Provide the [X, Y] coordinate of the cell's center where the given text is located.  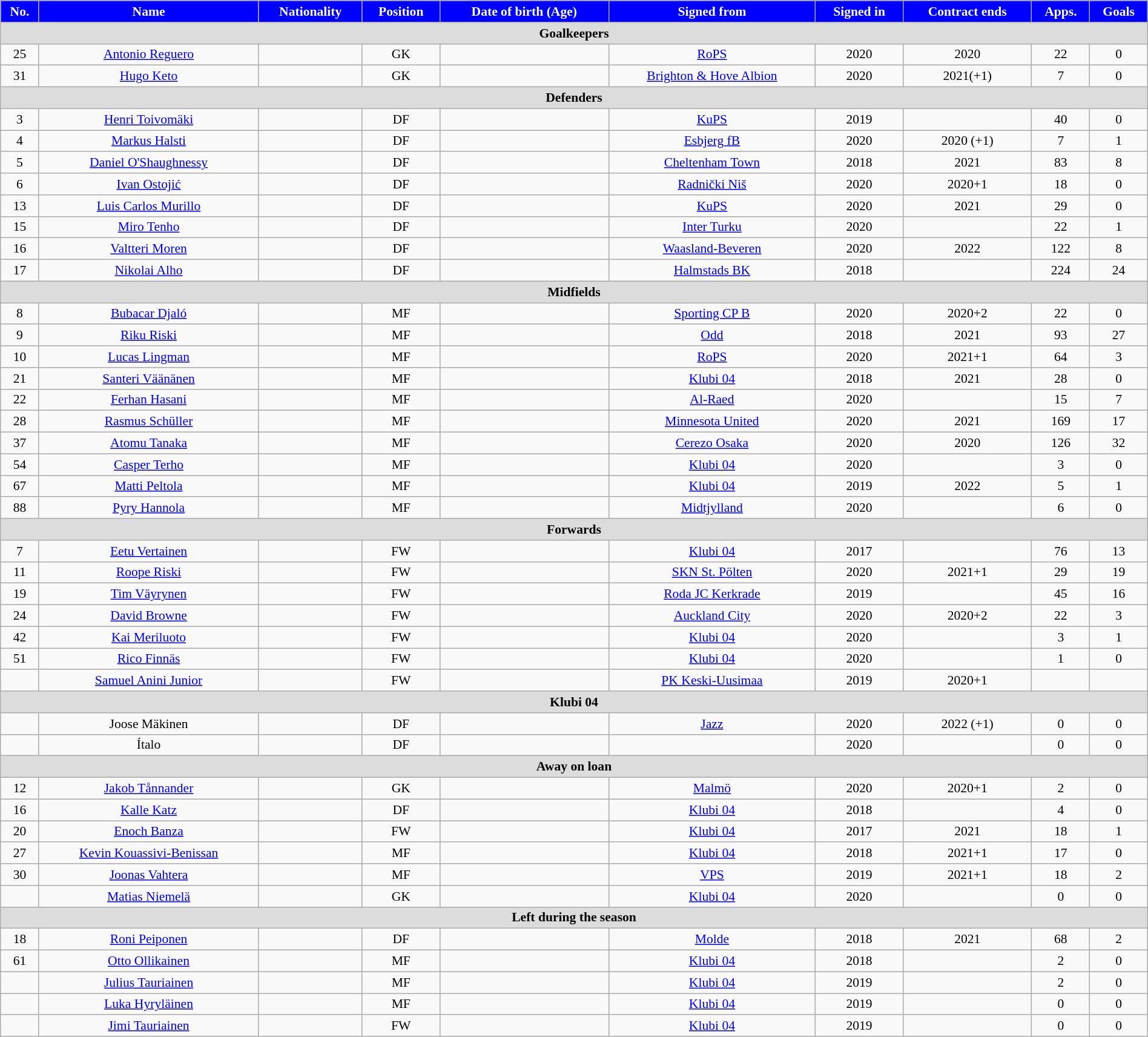
Henri Toivomäki [149, 119]
Tim Väyrynen [149, 594]
Casper Terho [149, 465]
Julius Tauriainen [149, 982]
32 [1119, 443]
Ivan Ostojić [149, 184]
11 [19, 572]
Jazz [712, 724]
Kevin Kouassivi-Benissan [149, 853]
40 [1061, 119]
Midfields [574, 292]
Date of birth (Age) [524, 12]
Hugo Keto [149, 76]
Jakob Tånnander [149, 789]
224 [1061, 271]
Valtteri Moren [149, 249]
Signed in [859, 12]
Waasland-Beveren [712, 249]
Roope Riski [149, 572]
No. [19, 12]
Apps. [1061, 12]
Antonio Reguero [149, 55]
9 [19, 336]
Midtjylland [712, 508]
2021(+1) [968, 76]
Al-Raed [712, 400]
Esbjerg fB [712, 141]
Ferhan Hasani [149, 400]
Contract ends [968, 12]
68 [1061, 939]
Goals [1119, 12]
Eetu Vertainen [149, 551]
Joonas Vahtera [149, 875]
Rico Finnäs [149, 659]
Matti Peltola [149, 486]
Santeri Väänänen [149, 379]
Roni Peiponen [149, 939]
Roda JC Kerkrade [712, 594]
Minnesota United [712, 422]
76 [1061, 551]
Pyry Hannola [149, 508]
42 [19, 637]
Goalkeepers [574, 33]
Samuel Anini Junior [149, 681]
Markus Halsti [149, 141]
Odd [712, 336]
93 [1061, 336]
Otto Ollikainen [149, 961]
169 [1061, 422]
51 [19, 659]
Matias Niemelä [149, 896]
126 [1061, 443]
Cerezo Osaka [712, 443]
54 [19, 465]
Joose Mäkinen [149, 724]
Bubacar Djaló [149, 314]
37 [19, 443]
Kai Meriluoto [149, 637]
Jimi Tauriainen [149, 1026]
Nikolai Alho [149, 271]
VPS [712, 875]
Malmö [712, 789]
83 [1061, 163]
2022 (+1) [968, 724]
25 [19, 55]
David Browne [149, 616]
45 [1061, 594]
Riku Riski [149, 336]
Left during the season [574, 918]
Rasmus Schüller [149, 422]
Inter Turku [712, 227]
Sporting CP B [712, 314]
Brighton & Hove Albion [712, 76]
Ítalo [149, 745]
122 [1061, 249]
PK Keski-Uusimaa [712, 681]
Signed from [712, 12]
Defenders [574, 98]
Away on loan [574, 767]
Enoch Banza [149, 832]
67 [19, 486]
Lucas Lingman [149, 357]
64 [1061, 357]
Cheltenham Town [712, 163]
Position [401, 12]
Radnički Niš [712, 184]
Forwards [574, 529]
Luis Carlos Murillo [149, 206]
30 [19, 875]
10 [19, 357]
20 [19, 832]
Kalle Katz [149, 810]
12 [19, 789]
Atomu Tanaka [149, 443]
88 [19, 508]
31 [19, 76]
Daniel O'Shaughnessy [149, 163]
Miro Tenho [149, 227]
Nationality [310, 12]
SKN St. Pölten [712, 572]
Auckland City [712, 616]
Molde [712, 939]
Halmstads BK [712, 271]
21 [19, 379]
2020 (+1) [968, 141]
61 [19, 961]
Luka Hyryläinen [149, 1004]
Name [149, 12]
